From the cell containing the given text, extract its center point as [X, Y] coordinate. 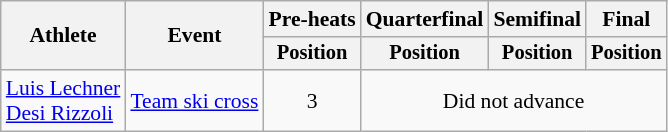
Pre-heats [312, 19]
Quarterfinal [425, 19]
Team ski cross [194, 100]
Event [194, 36]
Did not advance [514, 100]
Luis LechnerDesi Rizzoli [64, 100]
Final [626, 19]
3 [312, 100]
Athlete [64, 36]
Semifinal [537, 19]
